Provide the (x, y) coordinate of the cell's center where the given text is located.  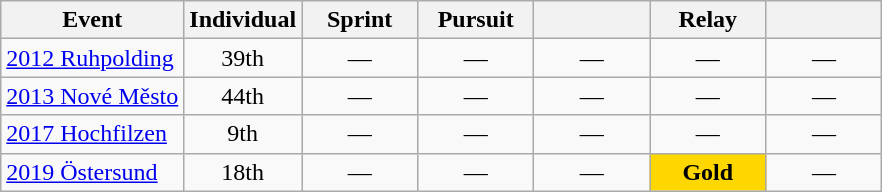
2017 Hochfilzen (92, 134)
18th (243, 172)
39th (243, 58)
2019 Östersund (92, 172)
Relay (708, 20)
44th (243, 96)
9th (243, 134)
2013 Nové Město (92, 96)
2012 Ruhpolding (92, 58)
Sprint (360, 20)
Pursuit (476, 20)
Gold (708, 172)
Event (92, 20)
Individual (243, 20)
